Search for the cell housing the specified text and yield its [X, Y] center coordinate. 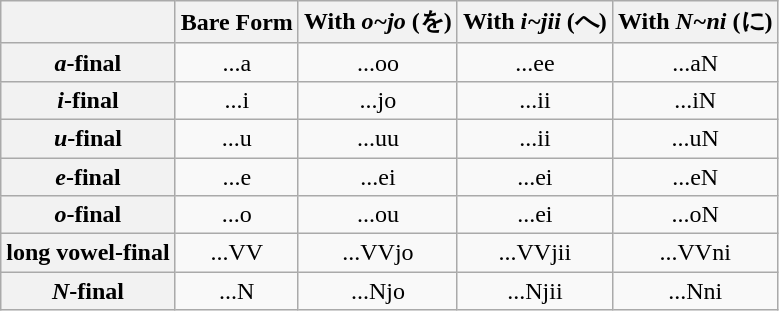
...eN [695, 177]
...N [236, 291]
...ou [378, 215]
u-final [88, 138]
...u [236, 138]
...e [236, 177]
With N~ni (に) [695, 22]
...iN [695, 100]
With i~jii (へ) [534, 22]
...Njii [534, 291]
...VV [236, 253]
a-final [88, 62]
...uu [378, 138]
With o~jo (を) [378, 22]
...VVni [695, 253]
Bare Form [236, 22]
...aN [695, 62]
...i [236, 100]
e-final [88, 177]
...oN [695, 215]
...uN [695, 138]
i-final [88, 100]
...ee [534, 62]
...oo [378, 62]
...a [236, 62]
N-final [88, 291]
o-final [88, 215]
...Nni [695, 291]
...Njo [378, 291]
long vowel-final [88, 253]
...VVjo [378, 253]
...o [236, 215]
...jo [378, 100]
...VVjii [534, 253]
